Output the [x, y] coordinate of the center of the cell containing the given text.  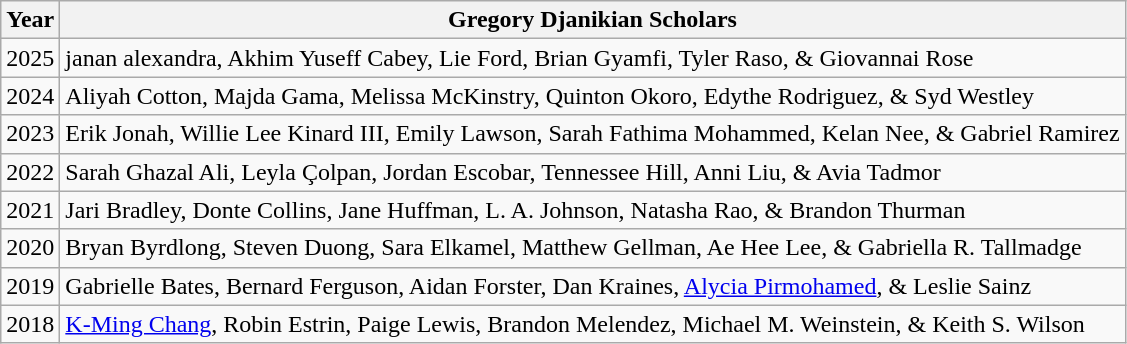
2020 [30, 248]
Erik Jonah, Willie Lee Kinard III, Emily Lawson, Sarah Fathima Mohammed, Kelan Nee, & Gabriel Ramirez [592, 134]
2025 [30, 58]
Sarah Ghazal Ali, Leyla Çolpan, Jordan Escobar, Tennessee Hill, Anni Liu, & Avia Tadmor [592, 172]
Gabrielle Bates, Bernard Ferguson, Aidan Forster, Dan Kraines, Alycia Pirmohamed, & Leslie Sainz [592, 286]
Gregory Djanikian Scholars [592, 20]
2018 [30, 324]
K-Ming Chang, Robin Estrin, Paige Lewis, Brandon Melendez, Michael M. Weinstein, & Keith S. Wilson [592, 324]
Year [30, 20]
2019 [30, 286]
2023 [30, 134]
Bryan Byrdlong, Steven Duong, Sara Elkamel, Matthew Gellman, Ae Hee Lee, & Gabriella R. Tallmadge [592, 248]
Aliyah Cotton, Majda Gama, Melissa McKinstry, Quinton Okoro, Edythe Rodriguez, & Syd Westley [592, 96]
2021 [30, 210]
2022 [30, 172]
2024 [30, 96]
Jari Bradley, Donte Collins, Jane Huffman, L. A. Johnson, Natasha Rao, & Brandon Thurman [592, 210]
janan alexandra, Akhim Yuseff Cabey, Lie Ford, Brian Gyamfi, Tyler Raso, & Giovannai Rose [592, 58]
